Capture the cell that displays the provided text and extract its [X, Y] central coordinate. 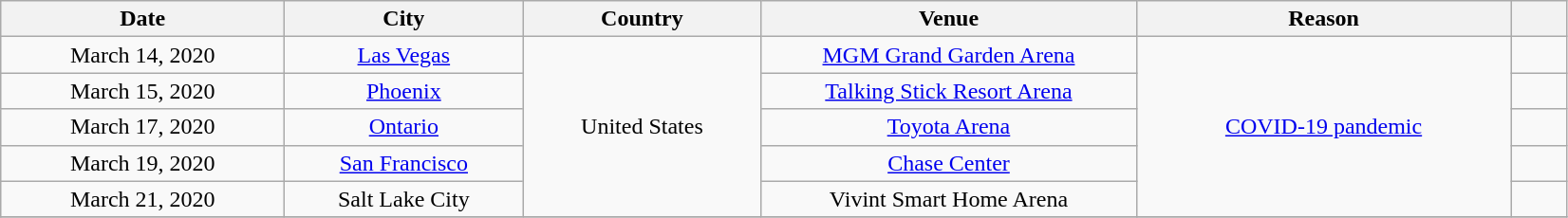
March 17, 2020 [142, 127]
Las Vegas [404, 55]
Phoenix [404, 91]
San Francisco [404, 163]
MGM Grand Garden Arena [949, 55]
Vivint Smart Home Arena [949, 199]
COVID-19 pandemic [1323, 127]
March 21, 2020 [142, 199]
Salt Lake City [404, 199]
United States [642, 127]
Toyota Arena [949, 127]
March 15, 2020 [142, 91]
March 19, 2020 [142, 163]
Chase Center [949, 163]
March 14, 2020 [142, 55]
Country [642, 19]
Talking Stick Resort Arena [949, 91]
Reason [1323, 19]
Date [142, 19]
City [404, 19]
Venue [949, 19]
Ontario [404, 127]
